Output the (x, y) coordinate of the center of the cell containing the given text.  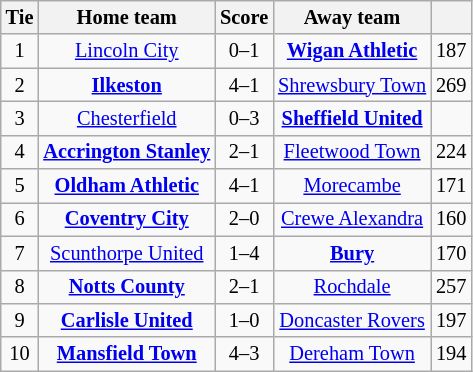
Notts County (126, 287)
224 (451, 152)
197 (451, 320)
1 (20, 51)
170 (451, 253)
194 (451, 354)
171 (451, 186)
Rochdale (352, 287)
Accrington Stanley (126, 152)
Tie (20, 17)
4 (20, 152)
Ilkeston (126, 85)
Doncaster Rovers (352, 320)
Fleetwood Town (352, 152)
Wigan Athletic (352, 51)
Morecambe (352, 186)
Lincoln City (126, 51)
6 (20, 219)
Chesterfield (126, 118)
Bury (352, 253)
1–0 (244, 320)
8 (20, 287)
4–3 (244, 354)
9 (20, 320)
160 (451, 219)
257 (451, 287)
Home team (126, 17)
0–1 (244, 51)
7 (20, 253)
269 (451, 85)
1–4 (244, 253)
Oldham Athletic (126, 186)
3 (20, 118)
5 (20, 186)
Mansfield Town (126, 354)
Scunthorpe United (126, 253)
Carlisle United (126, 320)
Shrewsbury Town (352, 85)
Crewe Alexandra (352, 219)
0–3 (244, 118)
Sheffield United (352, 118)
10 (20, 354)
Dereham Town (352, 354)
Score (244, 17)
2 (20, 85)
2–0 (244, 219)
Away team (352, 17)
187 (451, 51)
Coventry City (126, 219)
